Return [X, Y] of the center of cell containing provided text 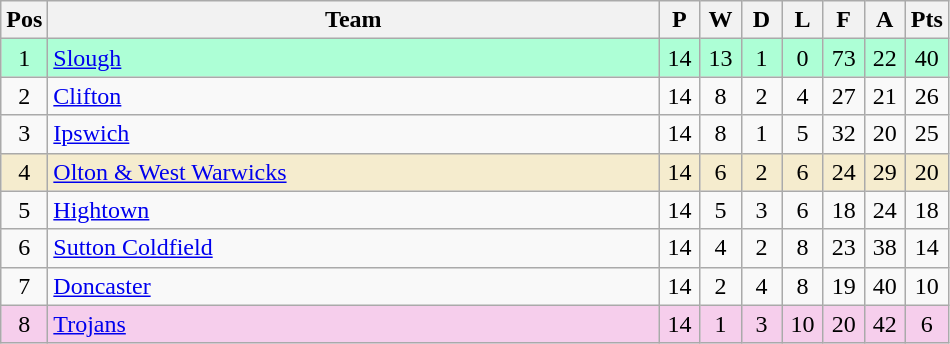
19 [844, 286]
Ipswich [354, 134]
22 [884, 58]
42 [884, 324]
Olton & West Warwicks [354, 172]
Pts [926, 20]
7 [24, 286]
Team [354, 20]
Pos [24, 20]
13 [720, 58]
27 [844, 96]
Hightown [354, 210]
Clifton [354, 96]
L [802, 20]
0 [802, 58]
25 [926, 134]
Slough [354, 58]
F [844, 20]
Trojans [354, 324]
73 [844, 58]
D [762, 20]
26 [926, 96]
W [720, 20]
23 [844, 248]
29 [884, 172]
P [680, 20]
Doncaster [354, 286]
21 [884, 96]
38 [884, 248]
32 [844, 134]
Sutton Coldfield [354, 248]
A [884, 20]
